Output the [x, y] coordinate of the center of the cell containing the given text.  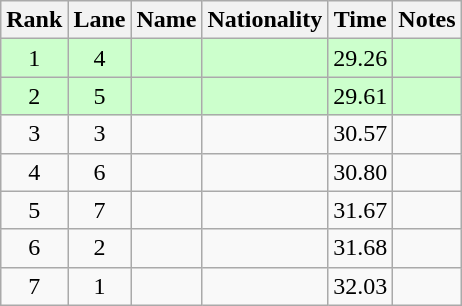
Nationality [265, 20]
Name [166, 20]
Notes [427, 20]
29.26 [360, 58]
30.80 [360, 172]
31.67 [360, 210]
32.03 [360, 286]
Rank [34, 20]
30.57 [360, 134]
Time [360, 20]
31.68 [360, 248]
Lane [100, 20]
29.61 [360, 96]
